Detect which cell encompasses the target text, then output its [X, Y] center coordinate. 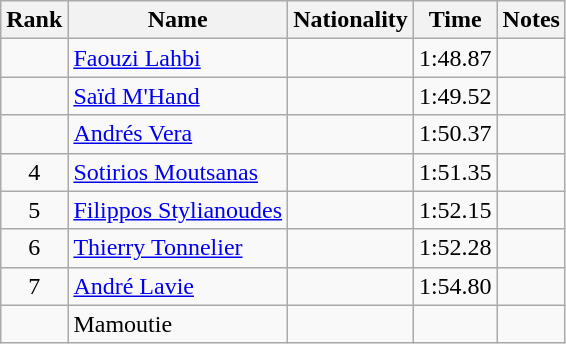
Rank [34, 20]
1:50.37 [455, 134]
Faouzi Lahbi [178, 58]
Filippos Stylianoudes [178, 210]
1:49.52 [455, 96]
Andrés Vera [178, 134]
Nationality [351, 20]
4 [34, 172]
André Lavie [178, 286]
1:52.28 [455, 248]
7 [34, 286]
Name [178, 20]
Mamoutie [178, 324]
6 [34, 248]
Time [455, 20]
Thierry Tonnelier [178, 248]
5 [34, 210]
Notes [531, 20]
1:52.15 [455, 210]
1:54.80 [455, 286]
Saïd M'Hand [178, 96]
Sotirios Moutsanas [178, 172]
1:48.87 [455, 58]
1:51.35 [455, 172]
